Scan for the cell matching the given text and deliver its (X, Y) coordinate at center. 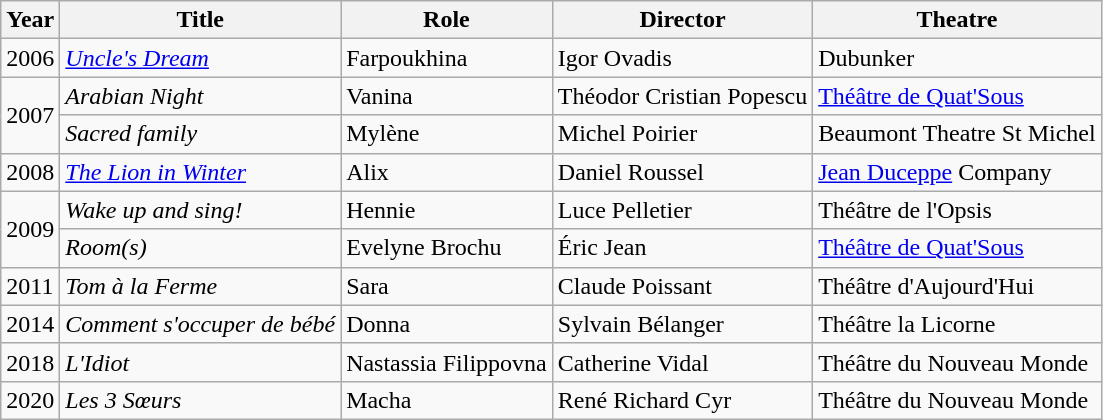
Éric Jean (682, 248)
Title (200, 20)
Théodor Cristian Popescu (682, 96)
Sacred family (200, 134)
Daniel Roussel (682, 172)
Théâtre de l'Opsis (958, 210)
Théâtre d'Aujourd'Hui (958, 286)
Sylvain Bélanger (682, 324)
2014 (30, 324)
2020 (30, 400)
2006 (30, 58)
Arabian Night (200, 96)
Claude Poissant (682, 286)
Igor Ovadis (682, 58)
Mylène (447, 134)
Director (682, 20)
Year (30, 20)
Tom à la Ferme (200, 286)
Hennie (447, 210)
Wake up and sing! (200, 210)
2018 (30, 362)
2008 (30, 172)
Michel Poirier (682, 134)
René Richard Cyr (682, 400)
Luce Pelletier (682, 210)
Théâtre la Licorne (958, 324)
Donna (447, 324)
Macha (447, 400)
Beaumont Theatre St Michel (958, 134)
2009 (30, 229)
Nastassia Filippovna (447, 362)
The Lion in Winter (200, 172)
Farpoukhina (447, 58)
Theatre (958, 20)
Les 3 Sœurs (200, 400)
Dubunker (958, 58)
Alix (447, 172)
Sara (447, 286)
Comment s'occuper de bébé (200, 324)
2011 (30, 286)
Catherine Vidal (682, 362)
Evelyne Brochu (447, 248)
2007 (30, 115)
Vanina (447, 96)
Uncle's Dream (200, 58)
L'Idiot (200, 362)
Jean Duceppe Company (958, 172)
Role (447, 20)
Room(s) (200, 248)
